Provide the [x, y] coordinate of the cell's center where the given text is located.  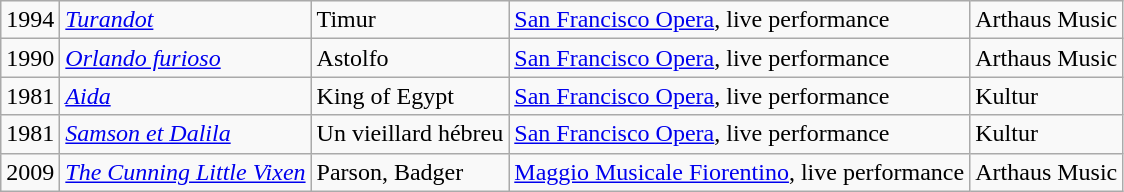
Aida [186, 96]
Timur [410, 20]
1990 [30, 58]
Parson, Badger [410, 172]
Turandot [186, 20]
Astolfo [410, 58]
1994 [30, 20]
King of Egypt [410, 96]
Un vieillard hébreu [410, 134]
The Cunning Little Vixen [186, 172]
Samson et Dalila [186, 134]
2009 [30, 172]
Maggio Musicale Fiorentino, live performance [740, 172]
Orlando furioso [186, 58]
